Return the (x, y) coordinate for the center point of the cell that contains the specified text.  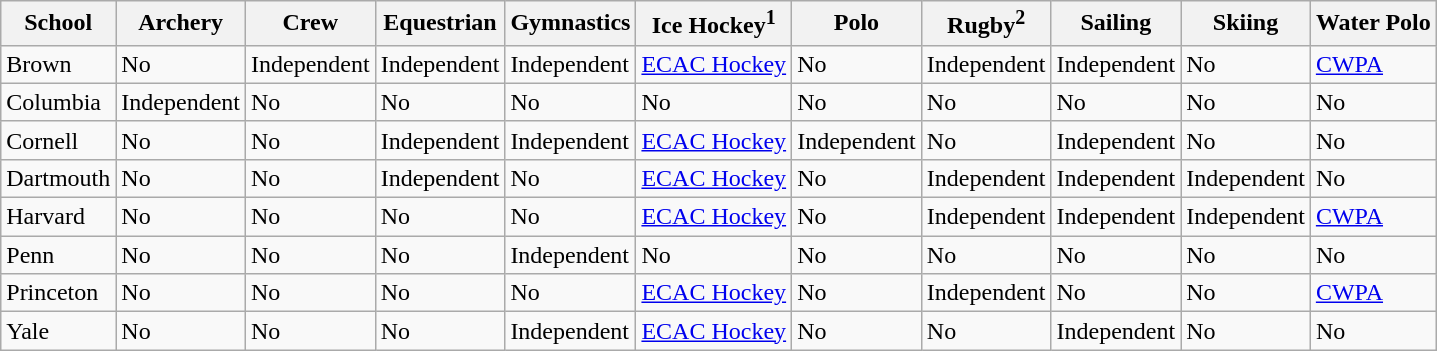
Rugby2 (986, 24)
Equestrian (440, 24)
Skiing (1246, 24)
Columbia (58, 102)
Penn (58, 255)
Cornell (58, 140)
Harvard (58, 217)
Princeton (58, 293)
Gymnastics (570, 24)
Ice Hockey1 (714, 24)
Archery (181, 24)
Brown (58, 64)
Polo (857, 24)
Sailing (1116, 24)
Crew (310, 24)
Yale (58, 331)
Water Polo (1373, 24)
Dartmouth (58, 178)
School (58, 24)
